Search for the cell housing the specified text and yield its (x, y) center coordinate. 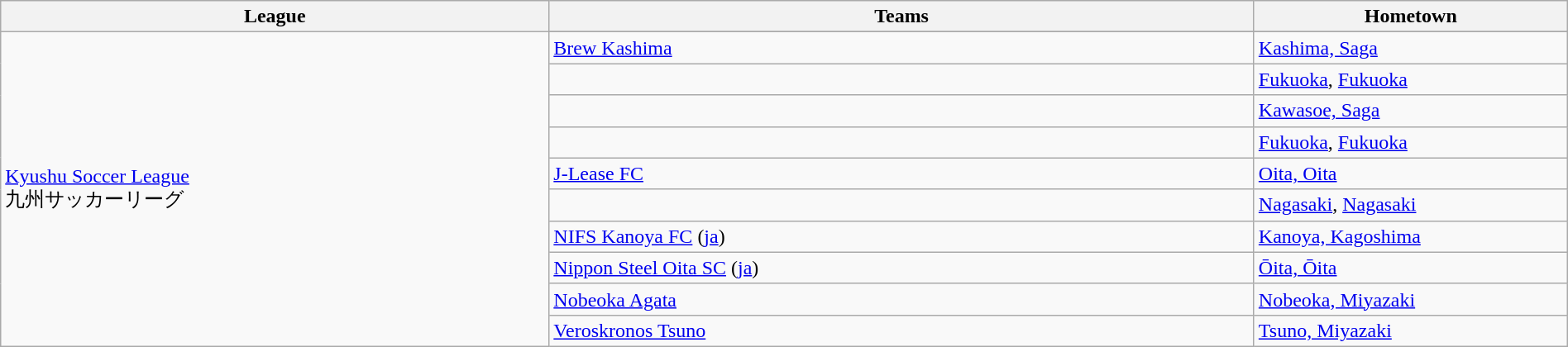
Veroskronos Tsuno (901, 330)
Tsuno, Miyazaki (1411, 330)
Nobeoka, Miyazaki (1411, 299)
League (275, 17)
Ōita, Ōita (1411, 268)
NIFS Kanoya FC (ja) (901, 236)
Nagasaki, Nagasaki (1411, 205)
J-Lease FC (901, 173)
Hometown (1411, 17)
Kashima, Saga (1411, 48)
Kyushu Soccer League九州サッカーリーグ (275, 190)
Kawasoe, Saga (1411, 111)
Oita, Oita (1411, 173)
Kanoya, Kagoshima (1411, 236)
Nobeoka Agata (901, 299)
Teams (901, 17)
Brew Kashima (901, 48)
Nippon Steel Oita SC (ja) (901, 268)
